Detect which cell encompasses the target text, then output its [X, Y] center coordinate. 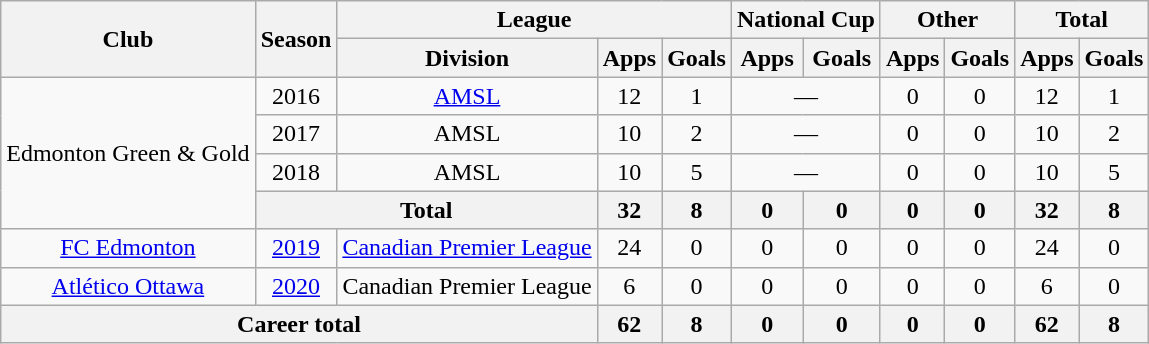
2018 [296, 172]
2017 [296, 134]
Division [467, 58]
League [534, 20]
Edmonton Green & Gold [128, 153]
FC Edmonton [128, 248]
2019 [296, 248]
2020 [296, 286]
National Cup [806, 20]
Atlético Ottawa [128, 286]
Club [128, 39]
Season [296, 39]
2016 [296, 96]
Career total [299, 324]
Other [947, 20]
